Determine the [X, Y] coordinate at the center of the cell enclosing the given text.  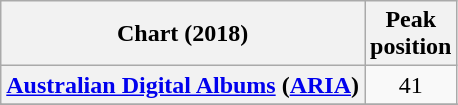
Chart (2018) [183, 34]
Peakposition [411, 34]
Australian Digital Albums (ARIA) [183, 85]
41 [411, 85]
